Return [x, y] of the center of cell containing provided text 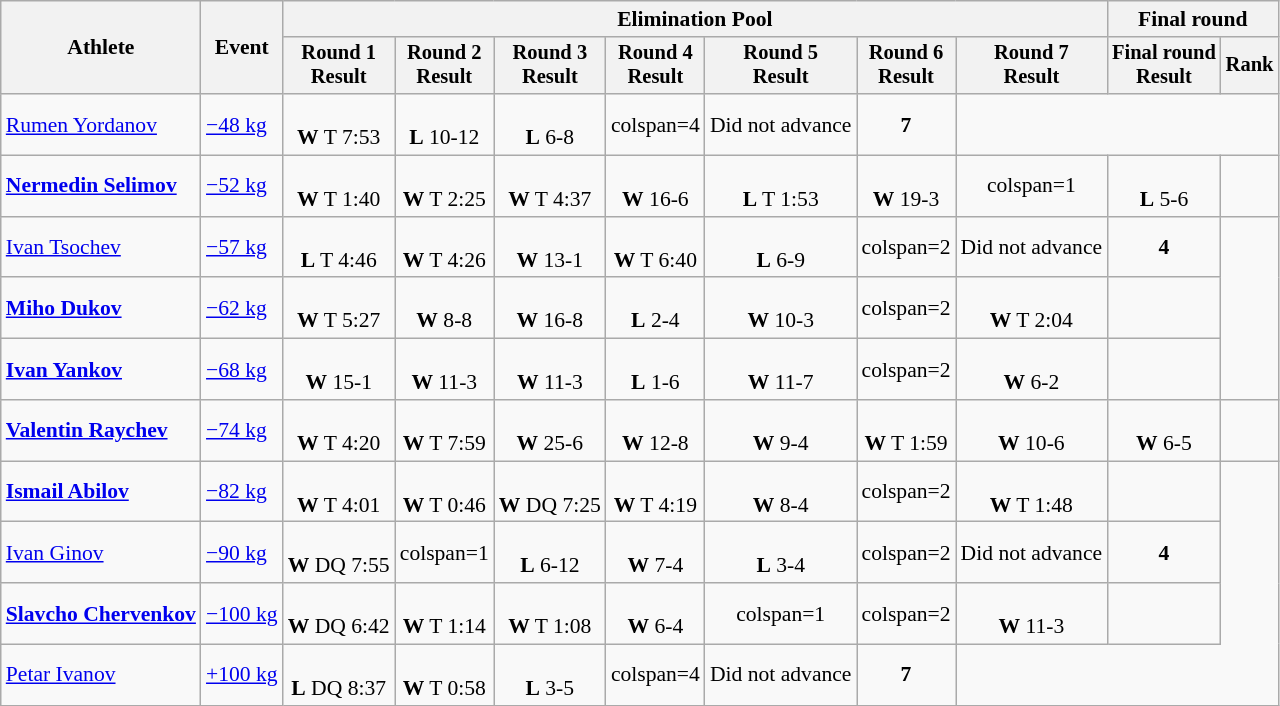
Athlete [101, 48]
Petar Ivanov [101, 676]
Miho Dukov [101, 308]
L T 4:46 [339, 248]
L 1-6 [656, 370]
Ivan Ginov [101, 552]
L 10-12 [444, 124]
W T 1:48 [1032, 492]
Rank [1250, 66]
L 3-4 [781, 552]
Rumen Yordanov [101, 124]
−57 kg [242, 248]
L 6-9 [781, 248]
W DQ 7:55 [339, 552]
W T 0:46 [444, 492]
W T 4:37 [550, 186]
Nermedin Selimov [101, 186]
−48 kg [242, 124]
W 12-8 [656, 430]
W 15-1 [339, 370]
−68 kg [242, 370]
−82 kg [242, 492]
L 6-8 [550, 124]
W 8-8 [444, 308]
Ivan Yankov [101, 370]
W 11-7 [781, 370]
W T 5:27 [339, 308]
Round 6Result [906, 66]
Final round [1192, 19]
−62 kg [242, 308]
Final roundResult [1164, 66]
W DQ 6:42 [339, 614]
W 10-6 [1032, 430]
W 6-5 [1164, 430]
Round 2Result [444, 66]
W T 0:58 [444, 676]
W 6-4 [656, 614]
Round 4Result [656, 66]
W 16-6 [656, 186]
Round 7Result [1032, 66]
−90 kg [242, 552]
W T 1:14 [444, 614]
W T 6:40 [656, 248]
Elimination Pool [695, 19]
W 19-3 [906, 186]
W T 2:04 [1032, 308]
W T 4:01 [339, 492]
W T 4:26 [444, 248]
W 16-8 [550, 308]
−52 kg [242, 186]
W DQ 7:25 [550, 492]
−100 kg [242, 614]
L DQ 8:37 [339, 676]
W T 1:59 [906, 430]
W 9-4 [781, 430]
Slavcho Chervenkov [101, 614]
W T 7:59 [444, 430]
Ismail Abilov [101, 492]
Round 5Result [781, 66]
Ivan Tsochev [101, 248]
L 3-5 [550, 676]
−74 kg [242, 430]
W 13-1 [550, 248]
W T 1:40 [339, 186]
Event [242, 48]
L 6-12 [550, 552]
W T 4:19 [656, 492]
L 2-4 [656, 308]
L T 1:53 [781, 186]
W 10-3 [781, 308]
W 6-2 [1032, 370]
Round 1Result [339, 66]
+100 kg [242, 676]
W T 2:25 [444, 186]
W T 7:53 [339, 124]
W 25-6 [550, 430]
W T 4:20 [339, 430]
W 8-4 [781, 492]
W T 1:08 [550, 614]
L 5-6 [1164, 186]
Valentin Raychev [101, 430]
W 7-4 [656, 552]
Round 3Result [550, 66]
